Return [x, y] of the center of cell containing provided text 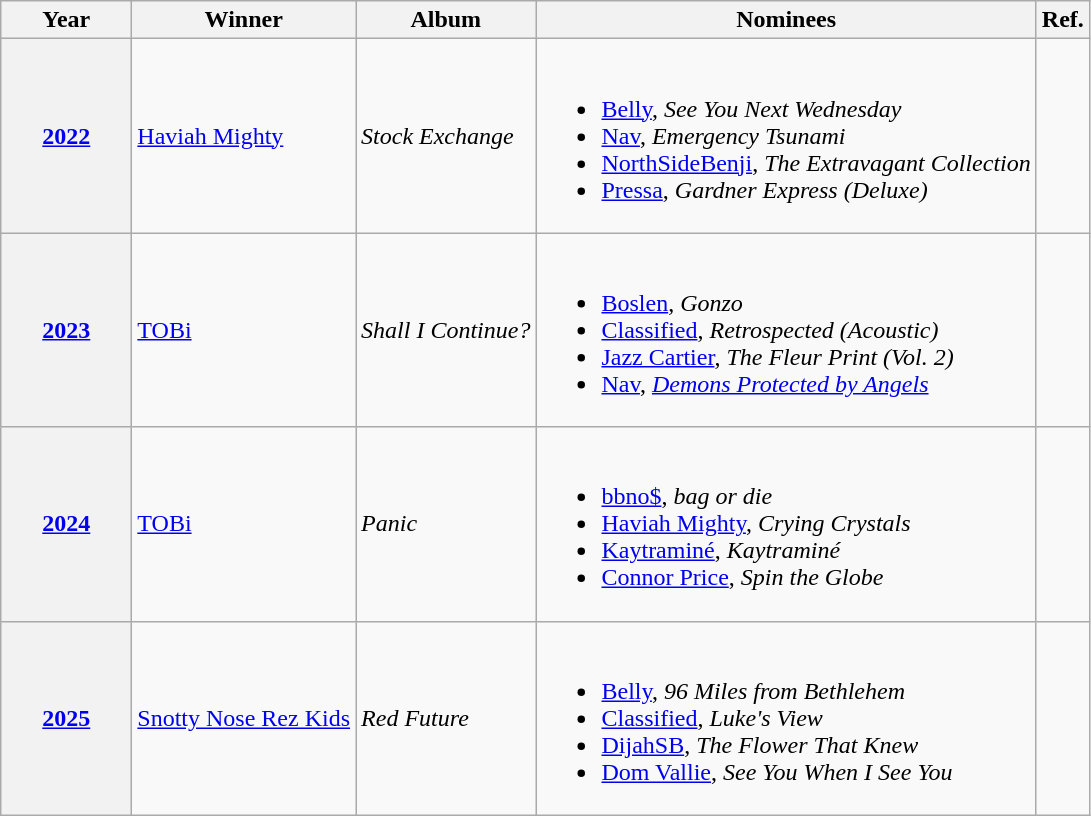
Ref. [1062, 20]
2024 [66, 524]
Stock Exchange [446, 136]
Panic [446, 524]
Snotty Nose Rez Kids [244, 718]
Album [446, 20]
Belly, 96 Miles from BethlehemClassified, Luke's ViewDijahSB, The Flower That KnewDom Vallie, See You When I See You [786, 718]
Belly, See You Next WednesdayNav, Emergency TsunamiNorthSideBenji, The Extravagant CollectionPressa, Gardner Express (Deluxe) [786, 136]
2023 [66, 330]
bbno$, bag or dieHaviah Mighty, Crying CrystalsKaytraminé, KaytraminéConnor Price, Spin the Globe [786, 524]
Nominees [786, 20]
Shall I Continue? [446, 330]
Red Future [446, 718]
Winner [244, 20]
2022 [66, 136]
Haviah Mighty [244, 136]
2025 [66, 718]
Year [66, 20]
Boslen, GonzoClassified, Retrospected (Acoustic)Jazz Cartier, The Fleur Print (Vol. 2)Nav, Demons Protected by Angels [786, 330]
